Identify which cell holds the provided text, then report its [X, Y] central coordinate. 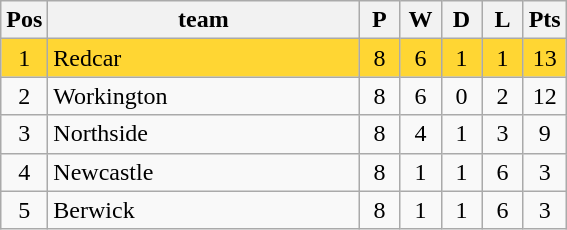
5 [24, 210]
Redcar [204, 58]
13 [544, 58]
12 [544, 96]
L [502, 20]
team [204, 20]
Northside [204, 134]
Workington [204, 96]
D [462, 20]
P [380, 20]
Pos [24, 20]
Pts [544, 20]
Berwick [204, 210]
9 [544, 134]
W [420, 20]
0 [462, 96]
Newcastle [204, 172]
